Identify which cell holds the provided text, then report its [x, y] central coordinate. 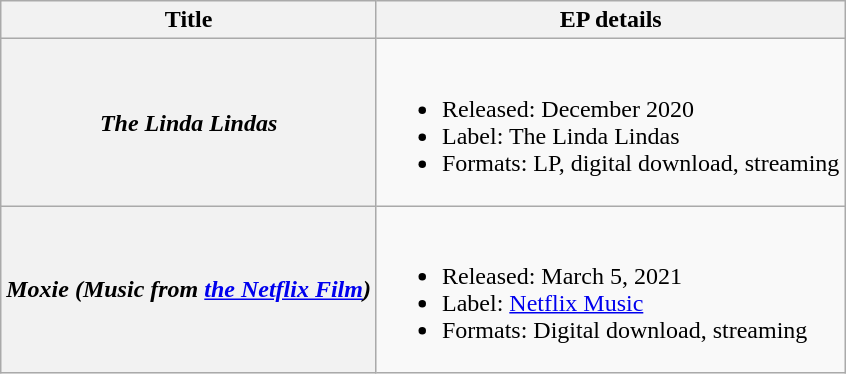
Moxie (Music from the Netflix Film) [189, 290]
EP details [610, 20]
Released: March 5, 2021Label: Netflix MusicFormats: Digital download, streaming [610, 290]
Released: December 2020Label: The Linda Lindas Formats: LP, digital download, streaming [610, 122]
Title [189, 20]
The Linda Lindas [189, 122]
